Determine the [X, Y] coordinate at the center of the cell enclosing the given text.  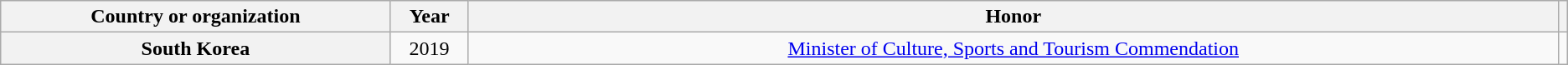
Honor [1014, 17]
Minister of Culture, Sports and Tourism Commendation [1014, 48]
South Korea [196, 48]
Country or organization [196, 17]
Year [429, 17]
2019 [429, 48]
